Detect which cell encompasses the target text, then output its [x, y] center coordinate. 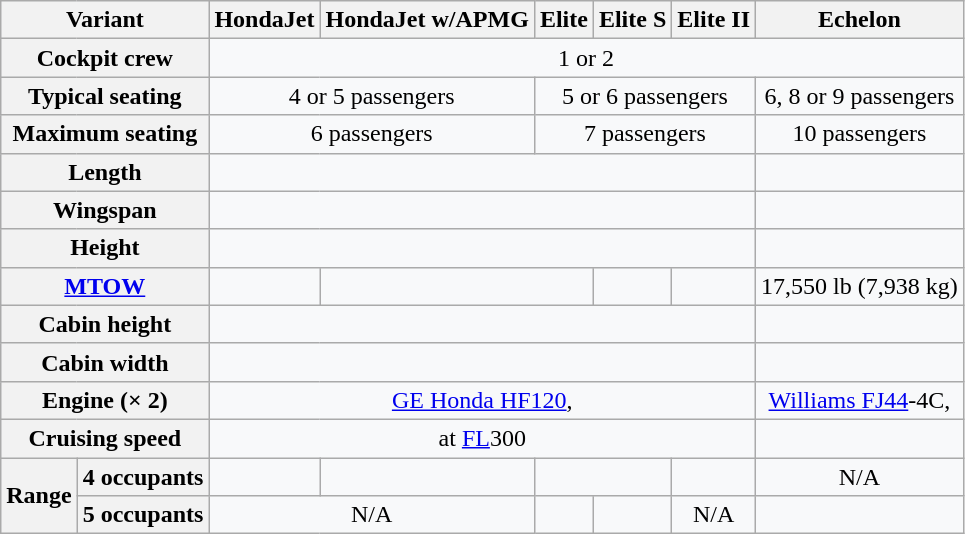
10 passengers [860, 134]
4 or 5 passengers [372, 96]
17,550 lb (7,938 kg) [860, 286]
1 or 2 [586, 58]
Variant [105, 20]
Engine (× 2) [105, 400]
Cabin width [105, 362]
Williams FJ44-4C, [860, 400]
at FL300 [482, 438]
7 passengers [644, 134]
5 or 6 passengers [644, 96]
Range [39, 496]
MTOW [105, 286]
GE Honda HF120, [482, 400]
Cabin height [105, 324]
Wingspan [105, 210]
Elite II [714, 20]
HondaJet w/APMG [427, 20]
Elite S [632, 20]
HondaJet [264, 20]
Echelon [860, 20]
6, 8 or 9 passengers [860, 96]
Length [105, 172]
Height [105, 248]
Cockpit crew [105, 58]
Elite [564, 20]
Maximum seating [105, 134]
Cruising speed [105, 438]
Typical seating [105, 96]
5 occupants [143, 515]
4 occupants [143, 477]
6 passengers [372, 134]
